Locate the cell with the specified text and output its (X, Y) center coordinate. 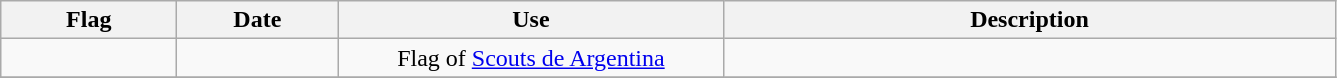
Description (1030, 20)
Use (531, 20)
Date (258, 20)
Flag of Scouts de Argentina (531, 58)
Flag (89, 20)
